Extract the (X, Y) coordinate from the center of the cell holding the provided text.  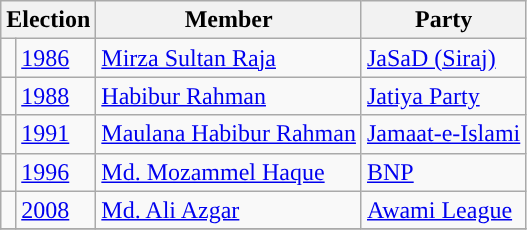
Awami League (443, 210)
BNP (443, 172)
1988 (56, 96)
Habibur Rahman (229, 96)
Md. Ali Azgar (229, 210)
2008 (56, 210)
JaSaD (Siraj) (443, 58)
Party (443, 20)
Jamaat-e-Islami (443, 134)
Election (48, 20)
1996 (56, 172)
1991 (56, 134)
Mirza Sultan Raja (229, 58)
1986 (56, 58)
Jatiya Party (443, 96)
Maulana Habibur Rahman (229, 134)
Member (229, 20)
Md. Mozammel Haque (229, 172)
